Return (x, y) of the center of cell containing provided text 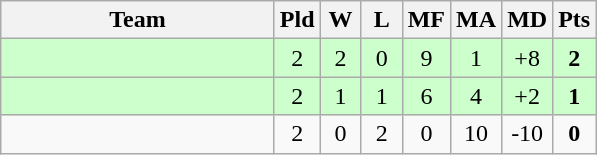
4 (476, 96)
+2 (528, 96)
-10 (528, 134)
Pts (574, 20)
MD (528, 20)
9 (426, 58)
MA (476, 20)
6 (426, 96)
Team (138, 20)
Pld (297, 20)
10 (476, 134)
MF (426, 20)
W (340, 20)
+8 (528, 58)
L (382, 20)
